Provide the [X, Y] coordinate of the cell's center where the given text is located.  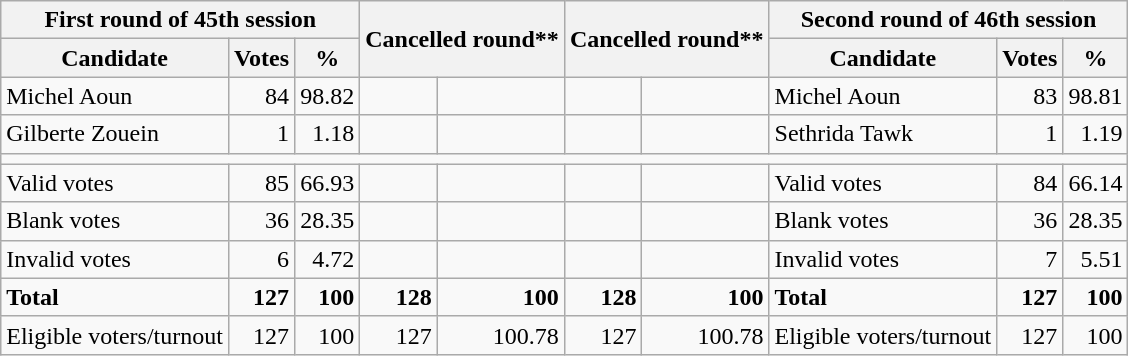
66.93 [328, 183]
4.72 [328, 259]
7 [1030, 259]
Gilberte Zouein [115, 134]
First round of 45th session [180, 20]
Sethrida Tawk [883, 134]
98.81 [1096, 96]
5.51 [1096, 259]
83 [1030, 96]
1.18 [328, 134]
98.82 [328, 96]
1.19 [1096, 134]
85 [261, 183]
66.14 [1096, 183]
Second round of 46th session [948, 20]
6 [261, 259]
